Detect which cell encompasses the target text, then output its [x, y] center coordinate. 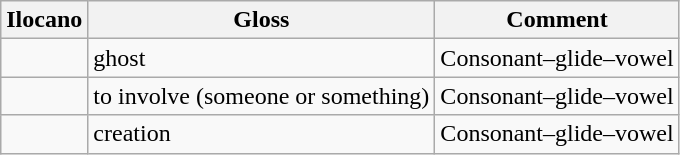
Comment [557, 20]
creation [262, 134]
ghost [262, 58]
Gloss [262, 20]
to involve (someone or something) [262, 96]
Ilocano [44, 20]
